Return (x, y) of the center of cell containing provided text 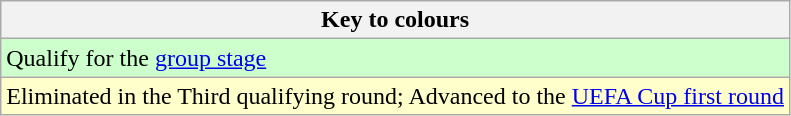
Eliminated in the Third qualifying round; Advanced to the UEFA Cup first round (396, 96)
Key to colours (396, 20)
Qualify for the group stage (396, 58)
